Detect which cell encompasses the target text, then output its [X, Y] center coordinate. 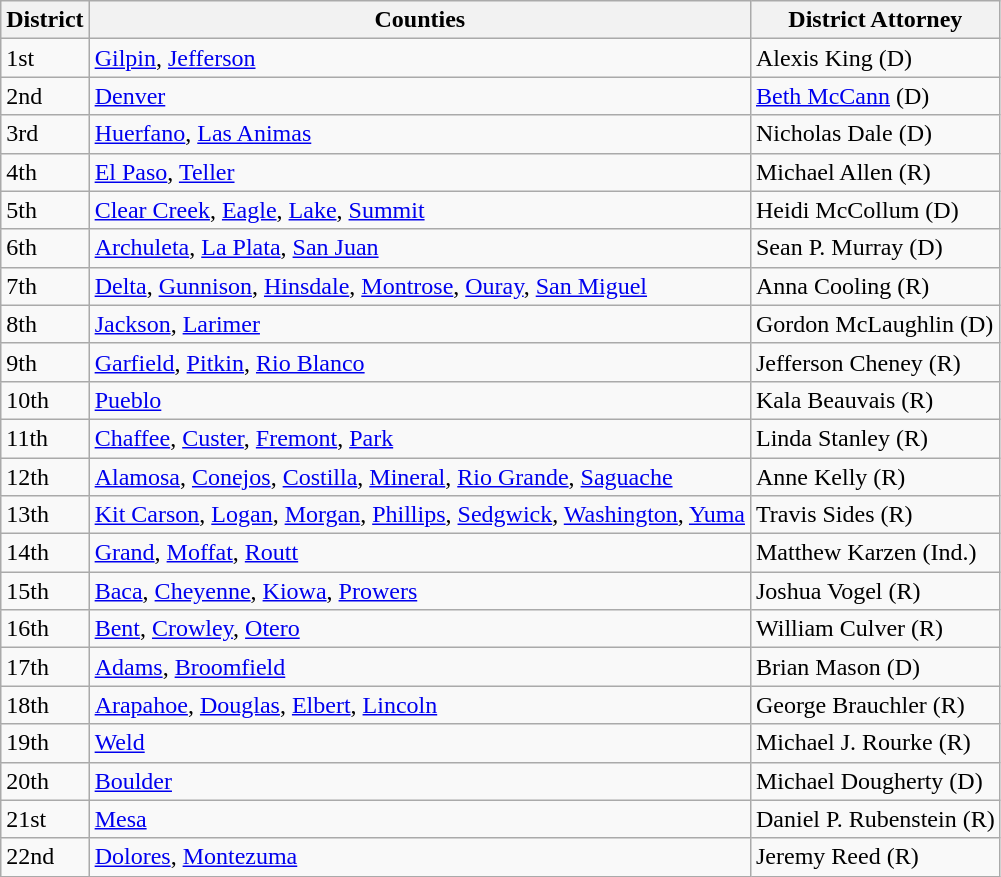
Baca, Cheyenne, Kiowa, Prowers [420, 591]
13th [45, 515]
Counties [420, 20]
Clear Creek, Eagle, Lake, Summit [420, 210]
21st [45, 819]
18th [45, 705]
11th [45, 438]
William Culver (R) [875, 629]
Michael J. Rourke (R) [875, 743]
Alexis King (D) [875, 58]
Mesa [420, 819]
7th [45, 286]
8th [45, 324]
Boulder [420, 781]
2nd [45, 96]
Jackson, Larimer [420, 324]
Michael Dougherty (D) [875, 781]
22nd [45, 857]
9th [45, 362]
Alamosa, Conejos, Costilla, Mineral, Rio Grande, Saguache [420, 477]
Anne Kelly (R) [875, 477]
Travis Sides (R) [875, 515]
Jefferson Cheney (R) [875, 362]
Grand, Moffat, Routt [420, 553]
Brian Mason (D) [875, 667]
Arapahoe, Douglas, Elbert, Lincoln [420, 705]
Huerfano, Las Animas [420, 134]
Denver [420, 96]
Dolores, Montezuma [420, 857]
Kit Carson, Logan, Morgan, Phillips, Sedgwick, Washington, Yuma [420, 515]
20th [45, 781]
Gordon McLaughlin (D) [875, 324]
4th [45, 172]
Beth McCann (D) [875, 96]
14th [45, 553]
District Attorney [875, 20]
12th [45, 477]
Pueblo [420, 400]
Weld [420, 743]
Anna Cooling (R) [875, 286]
16th [45, 629]
Bent, Crowley, Otero [420, 629]
1st [45, 58]
17th [45, 667]
Nicholas Dale (D) [875, 134]
Joshua Vogel (R) [875, 591]
Adams, Broomfield [420, 667]
Gilpin, Jefferson [420, 58]
10th [45, 400]
George Brauchler (R) [875, 705]
Kala Beauvais (R) [875, 400]
5th [45, 210]
Archuleta, La Plata, San Juan [420, 248]
Heidi McCollum (D) [875, 210]
Michael Allen (R) [875, 172]
6th [45, 248]
Matthew Karzen (Ind.) [875, 553]
El Paso, Teller [420, 172]
Delta, Gunnison, Hinsdale, Montrose, Ouray, San Miguel [420, 286]
19th [45, 743]
Garfield, Pitkin, Rio Blanco [420, 362]
Linda Stanley (R) [875, 438]
15th [45, 591]
District [45, 20]
Jeremy Reed (R) [875, 857]
Sean P. Murray (D) [875, 248]
Chaffee, Custer, Fremont, Park [420, 438]
3rd [45, 134]
Daniel P. Rubenstein (R) [875, 819]
